Scan for the cell matching the given text and deliver its [x, y] coordinate at center. 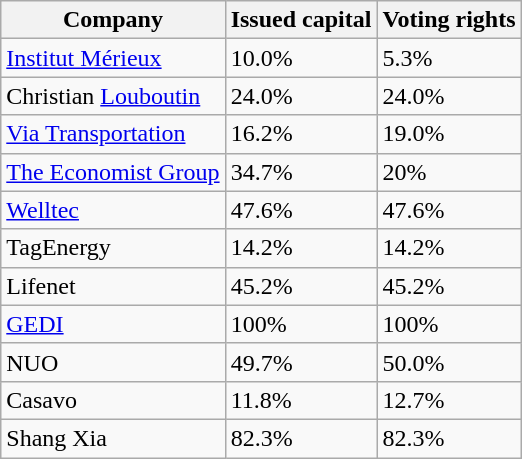
Christian Louboutin [113, 96]
5.3% [449, 58]
11.8% [301, 400]
Company [113, 20]
Casavo [113, 400]
19.0% [449, 134]
Via Transportation [113, 134]
50.0% [449, 362]
10.0% [301, 58]
12.7% [449, 400]
20% [449, 172]
NUO [113, 362]
Lifenet [113, 286]
The Economist Group [113, 172]
49.7% [301, 362]
16.2% [301, 134]
Issued capital [301, 20]
Shang Xia [113, 438]
Voting rights [449, 20]
TagEnergy [113, 248]
Welltec [113, 210]
GEDI [113, 324]
34.7% [301, 172]
Institut Mérieux [113, 58]
